Extract the [x, y] coordinate from the center of the cell holding the provided text.  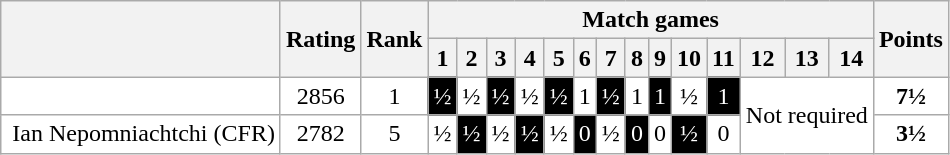
7½ [910, 96]
8 [636, 58]
12 [762, 58]
6 [584, 58]
Not required [806, 115]
Match games [650, 20]
14 [851, 58]
2 [472, 58]
3 [500, 58]
7 [610, 58]
3½ [910, 134]
9 [660, 58]
11 [724, 58]
Rating [320, 39]
Ian Nepomniachtchi (CFR) [141, 134]
2782 [320, 134]
Points [910, 39]
4 [530, 58]
10 [690, 58]
13 [807, 58]
Rank [394, 39]
2856 [320, 96]
